Output the (X, Y) coordinate of the center of the cell containing the given text.  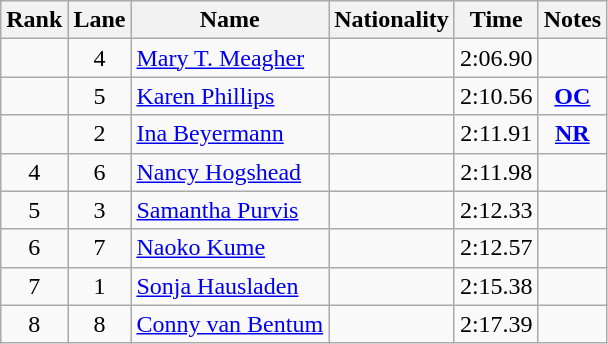
2:12.33 (496, 210)
2:11.98 (496, 172)
2:15.38 (496, 286)
Karen Phillips (230, 96)
2 (100, 134)
Nationality (392, 20)
OC (572, 96)
2:06.90 (496, 58)
2:12.57 (496, 248)
Notes (572, 20)
NR (572, 134)
Ina Beyermann (230, 134)
Nancy Hogshead (230, 172)
Name (230, 20)
Lane (100, 20)
2:11.91 (496, 134)
Mary T. Meagher (230, 58)
1 (100, 286)
Conny van Bentum (230, 324)
Time (496, 20)
Naoko Kume (230, 248)
2:10.56 (496, 96)
Sonja Hausladen (230, 286)
2:17.39 (496, 324)
3 (100, 210)
Samantha Purvis (230, 210)
Rank (34, 20)
